Find where the given text appears and provide that cell's center as [x, y] coordinate. 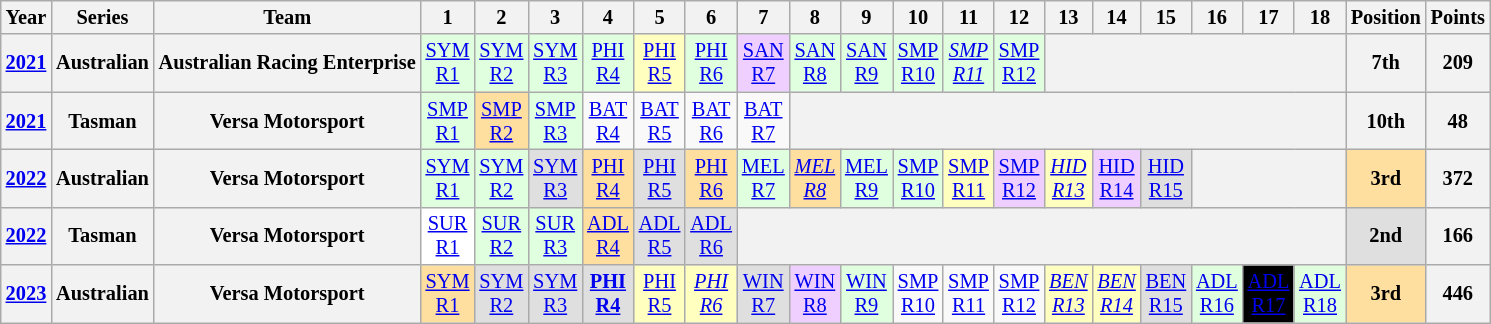
Points [1458, 17]
9 [866, 17]
446 [1458, 294]
BENR15 [1166, 294]
ADLR16 [1217, 294]
7 [764, 17]
372 [1458, 178]
Position [1386, 17]
7th [1386, 63]
SMPR2 [501, 121]
MELR7 [764, 178]
2nd [1386, 236]
ADLR4 [608, 236]
BENR14 [1116, 294]
MELR9 [866, 178]
SANR7 [764, 63]
2 [501, 17]
8 [815, 17]
13 [1068, 17]
HIDR13 [1068, 178]
BATR6 [711, 121]
BATR7 [764, 121]
10 [918, 17]
4 [608, 17]
16 [1217, 17]
SANR9 [866, 63]
5 [660, 17]
11 [968, 17]
ADLR6 [711, 236]
17 [1269, 17]
Team [288, 17]
HIDR14 [1116, 178]
18 [1320, 17]
6 [711, 17]
SANR8 [815, 63]
BATR4 [608, 121]
Year [26, 17]
1 [448, 17]
WINR8 [815, 294]
ADLR17 [1269, 294]
HIDR15 [1166, 178]
209 [1458, 63]
Series [102, 17]
3 [555, 17]
WINR7 [764, 294]
SURR1 [448, 236]
SMPR3 [555, 121]
Australian Racing Enterprise [288, 63]
WINR9 [866, 294]
SURR2 [501, 236]
ADLR5 [660, 236]
166 [1458, 236]
ADLR18 [1320, 294]
14 [1116, 17]
2023 [26, 294]
10th [1386, 121]
BATR5 [660, 121]
MELR8 [815, 178]
12 [1019, 17]
BENR13 [1068, 294]
48 [1458, 121]
SURR3 [555, 236]
SMPR1 [448, 121]
15 [1166, 17]
